Return [x, y] of the center of cell containing provided text 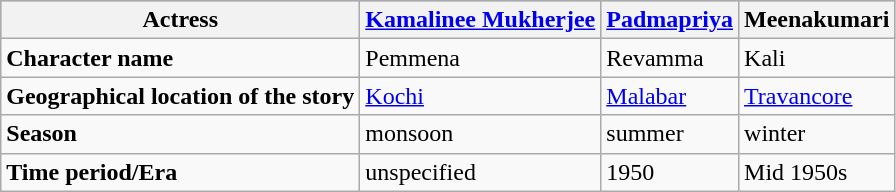
Padmapriya [670, 20]
Season [180, 134]
winter [817, 134]
Travancore [817, 96]
Geographical location of the story [180, 96]
Meenakumari [817, 20]
Actress [180, 20]
Kochi [480, 96]
Character name [180, 58]
Pemmena [480, 58]
summer [670, 134]
Mid 1950s [817, 172]
Time period/Era [180, 172]
1950 [670, 172]
unspecified [480, 172]
monsoon [480, 134]
Revamma [670, 58]
Kamalinee Mukherjee [480, 20]
Malabar [670, 96]
Kali [817, 58]
